Capture the cell that displays the provided text and extract its [X, Y] central coordinate. 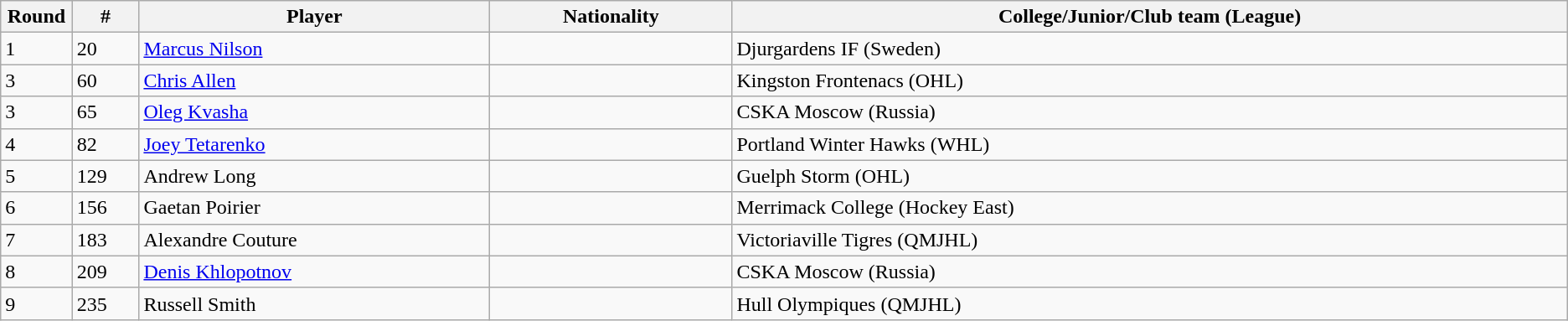
8 [37, 272]
Oleg Kvasha [315, 112]
60 [106, 80]
4 [37, 144]
129 [106, 176]
Guelph Storm (OHL) [1149, 176]
Round [37, 17]
Andrew Long [315, 176]
1 [37, 49]
Russell Smith [315, 303]
65 [106, 112]
Djurgardens IF (Sweden) [1149, 49]
209 [106, 272]
Marcus Nilson [315, 49]
Nationality [611, 17]
Portland Winter Hawks (WHL) [1149, 144]
Joey Tetarenko [315, 144]
# [106, 17]
5 [37, 176]
82 [106, 144]
20 [106, 49]
Chris Allen [315, 80]
Alexandre Couture [315, 240]
Denis Khlopotnov [315, 272]
Merrimack College (Hockey East) [1149, 208]
235 [106, 303]
6 [37, 208]
Gaetan Poirier [315, 208]
Kingston Frontenacs (OHL) [1149, 80]
Victoriaville Tigres (QMJHL) [1149, 240]
183 [106, 240]
College/Junior/Club team (League) [1149, 17]
Player [315, 17]
7 [37, 240]
156 [106, 208]
Hull Olympiques (QMJHL) [1149, 303]
9 [37, 303]
